Search for the cell housing the specified text and yield its [X, Y] center coordinate. 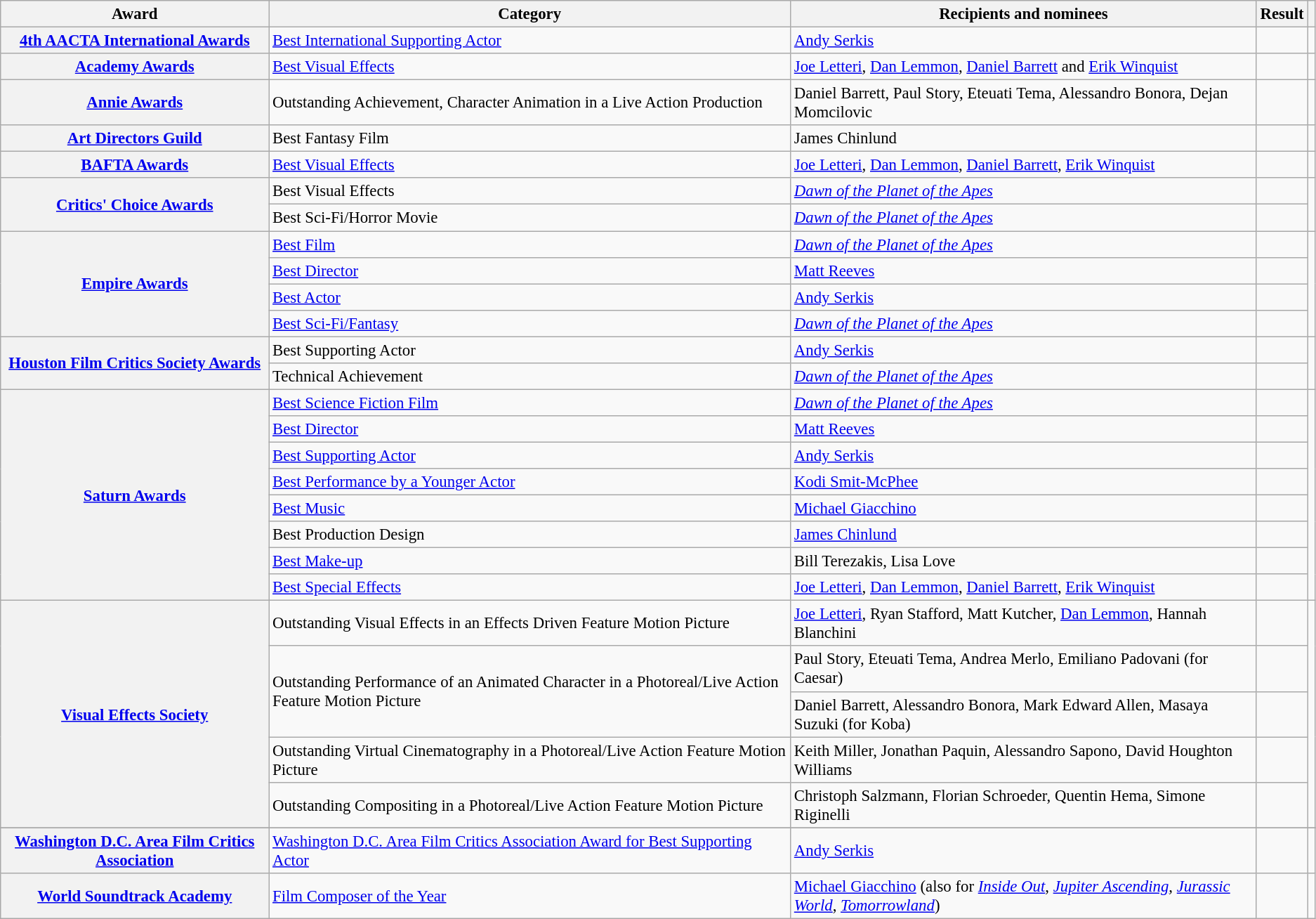
Christoph Salzmann, Florian Schroeder, Quentin Hema, Simone Riginelli [1024, 805]
Best Sci-Fi/Horror Movie [529, 218]
Technical Achievement [529, 377]
Paul Story, Eteuati Tema, Andrea Merlo, Emiliano Padovani (for Caesar) [1024, 669]
Best Production Design [529, 535]
Best Music [529, 509]
Michael Giacchino [1024, 509]
Outstanding Performance of an Animated Character in a Photoreal/Live Action Feature Motion Picture [529, 691]
Recipients and nominees [1024, 14]
4th AACTA International Awards [135, 41]
Empire Awards [135, 284]
Category [529, 14]
Outstanding Compositing in a Photoreal/Live Action Feature Motion Picture [529, 805]
Best Performance by a Younger Actor [529, 482]
Daniel Barrett, Alessandro Bonora, Mark Edward Allen, Masaya Suzuki (for Koba) [1024, 714]
Best Actor [529, 297]
Best Special Effects [529, 587]
Outstanding Virtual Cinematography in a Photoreal/Live Action Feature Motion Picture [529, 760]
Washington D.C. Area Film Critics Association Award for Best Supporting Actor [529, 850]
Best Make-up [529, 561]
Critics' Choice Awards [135, 205]
Outstanding Visual Effects in an Effects Driven Feature Motion Picture [529, 624]
Best International Supporting Actor [529, 41]
Joe Letteri, Dan Lemmon, Daniel Barrett and Erik Winquist [1024, 67]
Bill Terezakis, Lisa Love [1024, 561]
Houston Film Critics Society Awards [135, 363]
BAFTA Awards [135, 165]
Best Science Fiction Film [529, 403]
Saturn Awards [135, 495]
Joe Letteri, Ryan Stafford, Matt Kutcher, Dan Lemmon, Hannah Blanchini [1024, 624]
Best Film [529, 245]
Result [1282, 14]
Michael Giacchino (also for Inside Out, Jupiter Ascending, Jurassic World, Tomorrowland) [1024, 897]
Keith Miller, Jonathan Paquin, Alessandro Sapono, David Houghton Williams [1024, 760]
Outstanding Achievement, Character Animation in a Live Action Production [529, 103]
Award [135, 14]
Annie Awards [135, 103]
Art Directors Guild [135, 138]
Visual Effects Society [135, 714]
Best Fantasy Film [529, 138]
Kodi Smit-McPhee [1024, 482]
World Soundtrack Academy [135, 897]
Daniel Barrett, Paul Story, Eteuati Tema, Alessandro Bonora, Dejan Momcilovic [1024, 103]
Academy Awards [135, 67]
Film Composer of the Year [529, 897]
Best Sci-Fi/Fantasy [529, 323]
Washington D.C. Area Film Critics Association [135, 850]
